Detect which cell encompasses the target text, then output its (X, Y) center coordinate. 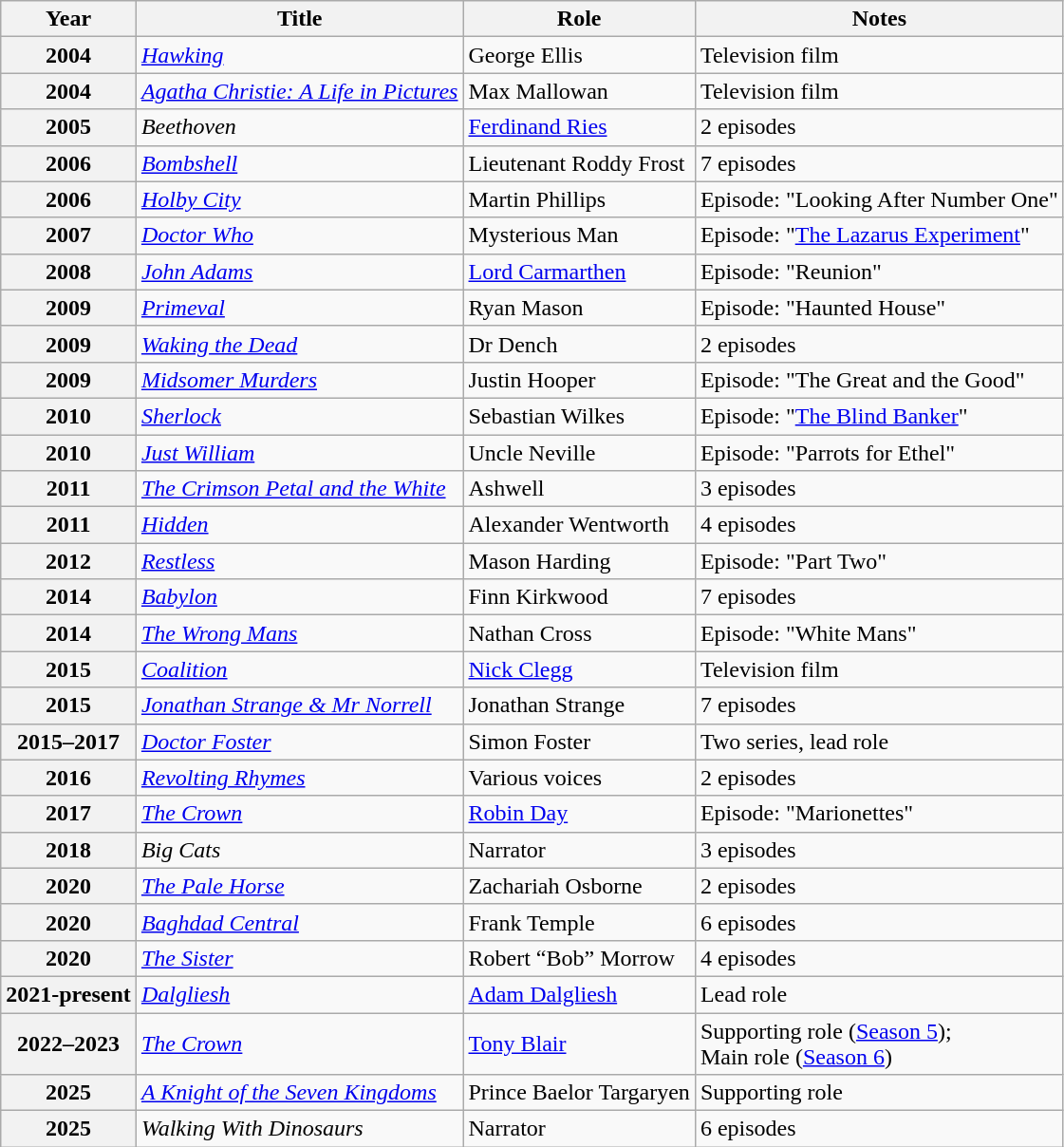
2021-present (68, 994)
The Wrong Mans (300, 633)
Waking the Dead (300, 344)
Agatha Christie: A Life in Pictures (300, 91)
Adam Dalgliesh (579, 994)
Lead role (879, 994)
Sebastian Wilkes (579, 416)
Big Cats (300, 850)
Zachariah Osborne (579, 886)
Doctor Who (300, 235)
Robert “Bob” Morrow (579, 958)
Babylon (300, 597)
Baghdad Central (300, 922)
Justin Hooper (579, 380)
Supporting role (879, 1093)
Jonathan Strange & Mr Norrell (300, 705)
Hidden (300, 525)
2008 (68, 272)
2005 (68, 127)
Midsomer Murders (300, 380)
Role (579, 19)
Episode: "Looking After Number One" (879, 199)
Ashwell (579, 489)
Various voices (579, 778)
Tony Blair (579, 1043)
Simon Foster (579, 742)
Doctor Foster (300, 742)
Notes (879, 19)
Frank Temple (579, 922)
2012 (68, 561)
Restless (300, 561)
Martin Phillips (579, 199)
Episode: "Parrots for Ethel" (879, 453)
Ryan Mason (579, 308)
Episode: "Reunion" (879, 272)
Mysterious Man (579, 235)
Episode: "White Mans" (879, 633)
Lieutenant Roddy Frost (579, 163)
Beethoven (300, 127)
Uncle Neville (579, 453)
Dr Dench (579, 344)
Holby City (300, 199)
Episode: "The Great and the Good" (879, 380)
Alexander Wentworth (579, 525)
Nathan Cross (579, 633)
Just William (300, 453)
Walking With Dinosaurs (300, 1129)
Dalgliesh (300, 994)
Ferdinand Ries (579, 127)
Revolting Rhymes (300, 778)
The Crimson Petal and the White (300, 489)
The Pale Horse (300, 886)
Episode: "Part Two" (879, 561)
Supporting role (Season 5);Main role (Season 6) (879, 1043)
Max Mallowan (579, 91)
Episode: "The Lazarus Experiment" (879, 235)
Episode: "Haunted House" (879, 308)
2015–2017 (68, 742)
Prince Baelor Targaryen (579, 1093)
John Adams (300, 272)
The Sister (300, 958)
2017 (68, 814)
A Knight of the Seven Kingdoms (300, 1093)
Mason Harding (579, 561)
Bombshell (300, 163)
2018 (68, 850)
Sherlock (300, 416)
Episode: "Marionettes" (879, 814)
2007 (68, 235)
Lord Carmarthen (579, 272)
Primeval (300, 308)
Two series, lead role (879, 742)
Episode: "The Blind Banker" (879, 416)
Robin Day (579, 814)
2022–2023 (68, 1043)
Title (300, 19)
2016 (68, 778)
Year (68, 19)
George Ellis (579, 55)
Jonathan Strange (579, 705)
Finn Kirkwood (579, 597)
Coalition (300, 669)
Hawking (300, 55)
Nick Clegg (579, 669)
